Output the [X, Y] coordinate of the center of the cell containing the given text.  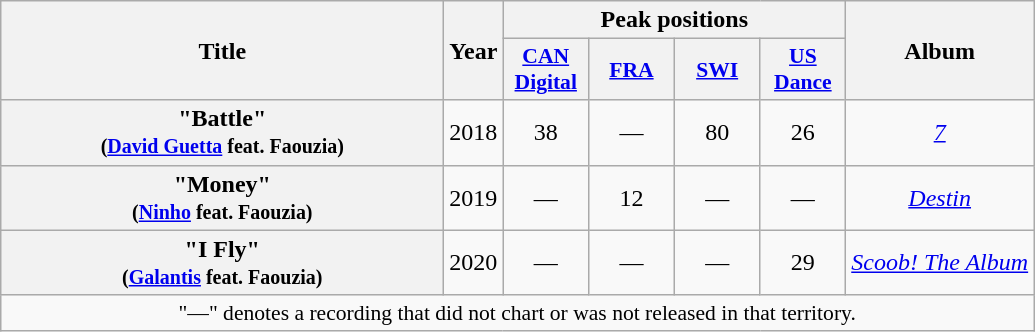
Year [474, 50]
29 [803, 262]
Title [222, 50]
FRA [632, 70]
2019 [474, 198]
26 [803, 132]
2020 [474, 262]
USDance [803, 70]
Peak positions [674, 20]
"Battle"(David Guetta feat. Faouzia) [222, 132]
80 [717, 132]
38 [546, 132]
2018 [474, 132]
CANDigital [546, 70]
12 [632, 198]
Album [940, 50]
Destin [940, 198]
7 [940, 132]
SWI [717, 70]
Scoob! The Album [940, 262]
"Money"(Ninho feat. Faouzia) [222, 198]
"—" denotes a recording that did not chart or was not released in that territory. [518, 313]
"I Fly"(Galantis feat. Faouzia) [222, 262]
